Return the [X, Y] coordinate for the center point of the cell that contains the specified text.  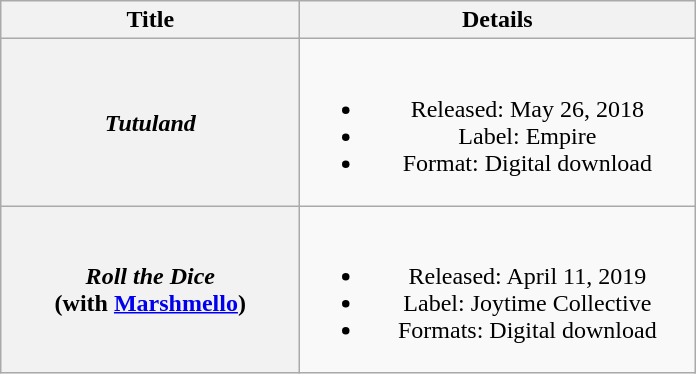
Details [498, 20]
Released: April 11, 2019Label: Joytime CollectiveFormats: Digital download [498, 290]
Released: May 26, 2018Label: EmpireFormat: Digital download [498, 122]
Tutuland [150, 122]
Roll the Dice(with Marshmello) [150, 290]
Title [150, 20]
